Determine the [X, Y] coordinate at the center of the cell enclosing the given text.  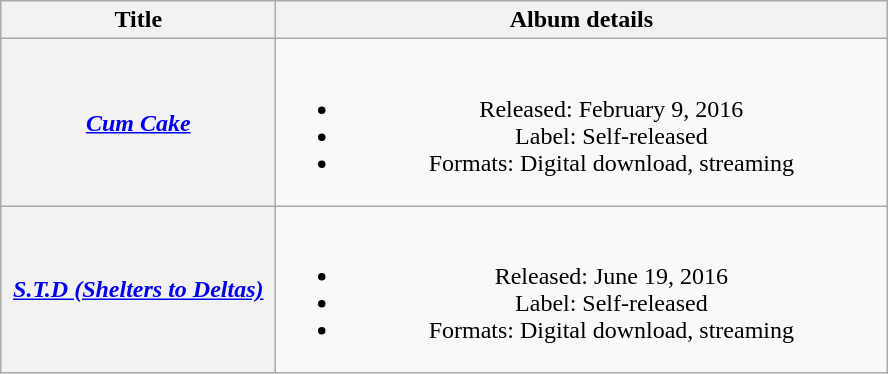
Album details [582, 20]
Title [138, 20]
Released: February 9, 2016Label: Self-releasedFormats: Digital download, streaming [582, 122]
S.T.D (Shelters to Deltas) [138, 290]
Cum Cake [138, 122]
Released: June 19, 2016Label: Self-releasedFormats: Digital download, streaming [582, 290]
